From the cell containing the given text, extract its center point as [X, Y] coordinate. 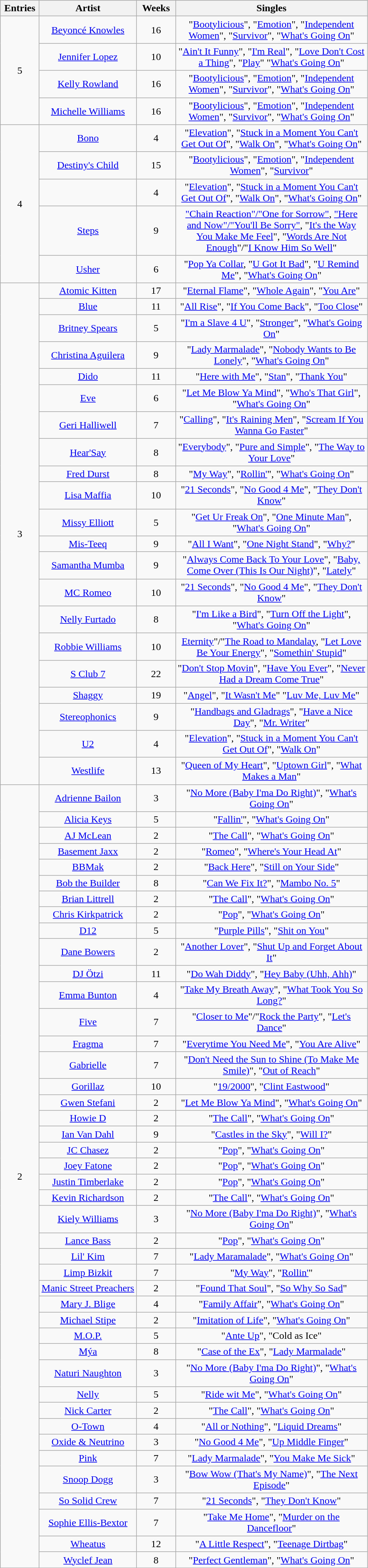
Dane Bowers [88, 952]
"Get Ur Freak On", "One Minute Man", "What's Going On" [271, 523]
"19/2000", "Clint Eastwood" [271, 1087]
"Ride wit Me", "What's Going On" [271, 1395]
Manic Street Preachers [88, 1288]
Gwen Stefani [88, 1103]
13 [156, 771]
D12 [88, 930]
Gorillaz [88, 1087]
"Case of the Ex", "Lady Marmalade" [271, 1352]
Bob the Builder [88, 883]
Dido [88, 377]
"Don't Stop Movin", "Have You Ever", "Never Had a Dream Come True" [271, 673]
MC Romeo [88, 593]
"Fallin'", "What's Going On" [271, 820]
"Chain Reaction"/"One for Sorrow", "Here and Now"/"You'll Be Sorry", "It's the Way You Make Me Feel", "Words Are Not Enough"/"I Know Him So Well" [271, 231]
"Ante Up", "Cold as Ice" [271, 1336]
"No Good 4 Me", "Up Middle Finger" [271, 1442]
Mýa [88, 1352]
22 [156, 673]
"Queen of My Heart", "Uptown Girl", "What Makes a Man" [271, 771]
Beyoncé Knowles [88, 30]
So Solid Crew [88, 1501]
"Another Lover", "Shut Up and Forget About It" [271, 952]
DJ Ötzi [88, 973]
"Do Wah Diddy", "Hey Baby (Uhh, Ahh)" [271, 973]
"Lady Maramalade", "What's Going On" [271, 1256]
U2 [88, 744]
"Handbags and Gladrags", "Have a Nice Day", "Mr. Writer" [271, 717]
"Bow Wow (That's My Name)", "The Next Episode" [271, 1479]
Robbie Williams [88, 647]
O-Town [88, 1426]
"Elevation", "Stuck in a Moment You Can't Get Out Of", "Walk On" [271, 744]
Basement Jaxx [88, 851]
"Pop Ya Collar, "U Got It Bad", "U Remind Me", "What's Going On" [271, 269]
"All or Nothing", "Liquid Dreams" [271, 1426]
Joey Fatone [88, 1166]
Oxide & Neutrino [88, 1442]
Usher [88, 269]
Chris Kirkpatrick [88, 915]
Artist [88, 8]
12 [156, 1544]
"Imitation of Life", "What's Going On" [271, 1320]
Gabrielle [88, 1065]
Naturi Naughton [88, 1373]
Limp Bizkit [88, 1272]
"Don't Need the Sun to Shine (To Make Me Smile)", "Out of Reach" [271, 1065]
Lisa Maffia [88, 495]
"I'm Like a Bird", "Turn Off the Light", "What's Going On" [271, 619]
Weeks [156, 8]
"Closer to Me"/"Rock the Party", "Let's Dance" [271, 1022]
Fragma [88, 1044]
"Let Me Blow Ya Mind", "What's Going On" [271, 1103]
Samantha Mumba [88, 565]
Justin Timberlake [88, 1182]
M.O.P. [88, 1336]
"I'm a Slave 4 U", "Stronger", "What's Going On" [271, 328]
S Club 7 [88, 673]
Jennifer Lopez [88, 57]
"Romeo", "Where's Your Head At" [271, 851]
"21 Seconds", "They Don't Know" [271, 1501]
Kevin Richardson [88, 1198]
Nelly Furtado [88, 619]
Michelle Williams [88, 111]
AJ McLean [88, 835]
Kiely Williams [88, 1219]
"A Little Respect", "Teenage Dirtbag" [271, 1544]
Mis-Teeq [88, 544]
Nick Carter [88, 1410]
"Take Me Home", "Murder on the Dancefloor" [271, 1523]
Emma Bunton [88, 995]
Blue [88, 306]
15 [156, 165]
Steps [88, 231]
Lil' Kim [88, 1256]
"Everybody", "Pure and Simple", "The Way to Your Love" [271, 453]
Shaggy [88, 695]
"Family Affair", "What's Going On" [271, 1304]
"Purple Pills", "Shit on You" [271, 930]
Bono [88, 138]
Ian Van Dahl [88, 1134]
Hear'Say [88, 453]
"Ain't It Funny", "I'm Real", "Love Don't Cost a Thing", "Play" "What's Going On" [271, 57]
Kelly Rowland [88, 84]
"All I Want", "One Night Stand", "Why?" [271, 544]
Sophie Ellis-Bextor [88, 1523]
Entries [20, 8]
"Lady Marmalade", "You Make Me Sick" [271, 1458]
Destiny's Child [88, 165]
19 [156, 695]
"All Rise", "If You Come Back", "Too Close" [271, 306]
"Found That Soul", "So Why So Sad" [271, 1288]
"Always Come Back To Your Love", "Baby, Come Over (This Is Our Night)", "Lately" [271, 565]
"Bootylicious", "Emotion", "Independent Women", "Survivor" [271, 165]
Howie D [88, 1118]
Lance Bass [88, 1240]
"Perfect Gentleman", "What's Going On" [271, 1560]
Five [88, 1022]
"Angel", "It Wasn't Me" "Luv Me, Luv Me" [271, 695]
Brian Littrell [88, 899]
Westlife [88, 771]
17 [156, 290]
Atomic Kitten [88, 290]
Wheatus [88, 1544]
"Let Me Blow Ya Mind", "Who's That Girl", "What's Going On" [271, 398]
Nelly [88, 1395]
Stereophonics [88, 717]
Adrienne Bailon [88, 798]
Missy Elliott [88, 523]
"Back Here", "Still on Your Side" [271, 867]
"Castles in the Sky", "Will I?" [271, 1134]
Fred Durst [88, 474]
"Eternal Flame", "Whole Again", "You Are" [271, 290]
"Can We Fix It?", "Mambo No. 5" [271, 883]
Eternity"/"The Road to Mandalay, "Let Love Be Your Energy", "Somethin' Stupid" [271, 647]
"My Way", "Rollin'" [271, 1272]
"Calling", "It's Raining Men", "Scream If You Wanna Go Faster" [271, 425]
Britney Spears [88, 328]
Geri Halliwell [88, 425]
Wyclef Jean [88, 1560]
Mary J. Blige [88, 1304]
BBMak [88, 867]
"Here with Me", "Stan", "Thank You" [271, 377]
Singles [271, 8]
Eve [88, 398]
JC Chasez [88, 1150]
Christina Aguilera [88, 355]
Alicia Keys [88, 820]
"My Way", "Rollin'", "What's Going On" [271, 474]
Snoop Dogg [88, 1479]
"Everytime You Need Me", "You Are Alive" [271, 1044]
Michael Stipe [88, 1320]
Pink [88, 1458]
"Take My Breath Away", "What Took You So Long?" [271, 995]
"Lady Marmalade", "Nobody Wants to Be Lonely", "What's Going On" [271, 355]
